Detect which cell encompasses the target text, then output its (x, y) center coordinate. 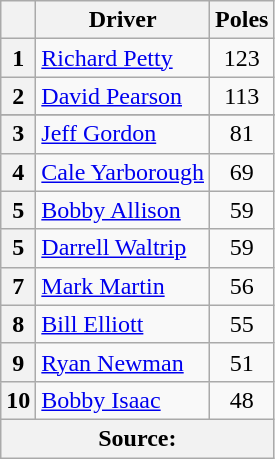
Mark Martin (123, 286)
Bobby Isaac (123, 400)
Ryan Newman (123, 362)
Jeff Gordon (123, 134)
Poles (242, 20)
Driver (123, 20)
Source: (138, 438)
9 (18, 362)
1 (18, 58)
David Pearson (123, 96)
10 (18, 400)
55 (242, 324)
Bobby Allison (123, 210)
7 (18, 286)
81 (242, 134)
113 (242, 96)
69 (242, 172)
2 (18, 96)
4 (18, 172)
Bill Elliott (123, 324)
123 (242, 58)
Richard Petty (123, 58)
Cale Yarborough (123, 172)
3 (18, 134)
8 (18, 324)
51 (242, 362)
Darrell Waltrip (123, 248)
56 (242, 286)
48 (242, 400)
